Detect which cell encompasses the target text, then output its [X, Y] center coordinate. 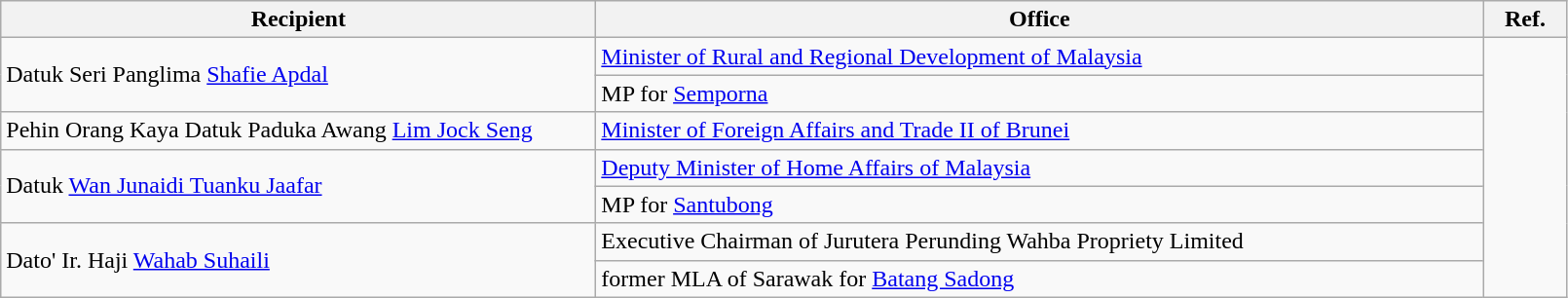
Minister of Rural and Regional Development of Malaysia [1040, 56]
Recipient [298, 19]
MP for Semporna [1040, 93]
Deputy Minister of Home Affairs of Malaysia [1040, 168]
Datuk Wan Junaidi Tuanku Jaafar [298, 186]
Datuk Seri Panglima Shafie Apdal [298, 75]
former MLA of Sarawak for Batang Sadong [1040, 279]
MP for Santubong [1040, 205]
Minister of Foreign Affairs and Trade II of Brunei [1040, 130]
Pehin Orang Kaya Datuk Paduka Awang Lim Jock Seng [298, 130]
Dato' Ir. Haji Wahab Suhaili [298, 260]
Office [1040, 19]
Ref. [1525, 19]
Executive Chairman of Jurutera Perunding Wahba Propriety Limited [1040, 242]
